Locate the cell with the specified text and output its [x, y] center coordinate. 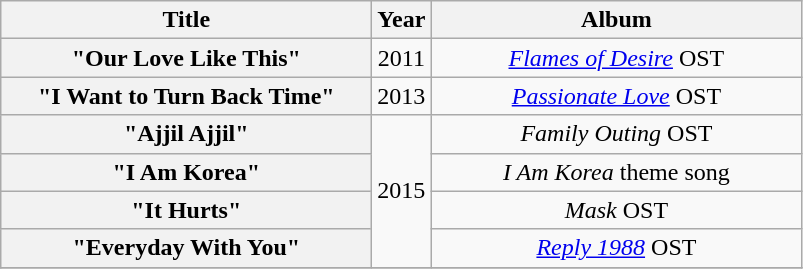
Passionate Love OST [616, 96]
Mask OST [616, 210]
2013 [402, 96]
Family Outing OST [616, 134]
Title [186, 20]
"I Want to Turn Back Time" [186, 96]
"Our Love Like This" [186, 58]
Flames of Desire OST [616, 58]
"Everyday With You" [186, 248]
"I Am Korea" [186, 172]
2015 [402, 191]
"It Hurts" [186, 210]
2011 [402, 58]
Reply 1988 OST [616, 248]
Album [616, 20]
"Ajjil Ajjil" [186, 134]
I Am Korea theme song [616, 172]
Year [402, 20]
